Determine the (x, y) coordinate at the center of the cell enclosing the given text.  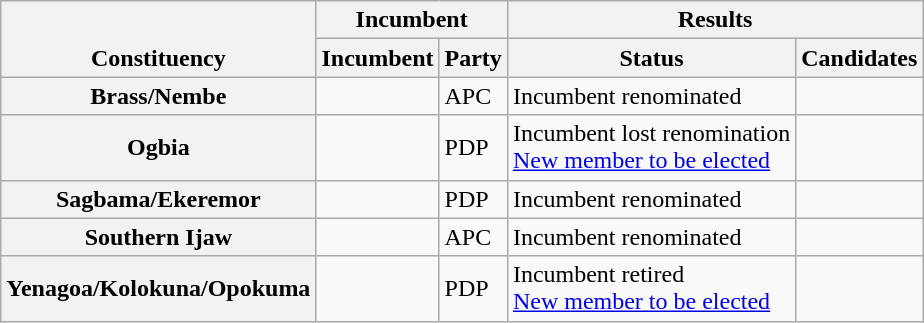
Brass/Nembe (158, 96)
Status (651, 58)
Party (473, 58)
Ogbia (158, 148)
Incumbent retiredNew member to be elected (651, 288)
Yenagoa/Kolokuna/Opokuma (158, 288)
Constituency (158, 39)
Sagbama/Ekeremor (158, 199)
Southern Ijaw (158, 237)
Candidates (860, 58)
Incumbent lost renominationNew member to be elected (651, 148)
Results (714, 20)
